For the text-containing cell, return its midpoint in (X, Y) coordinate format. 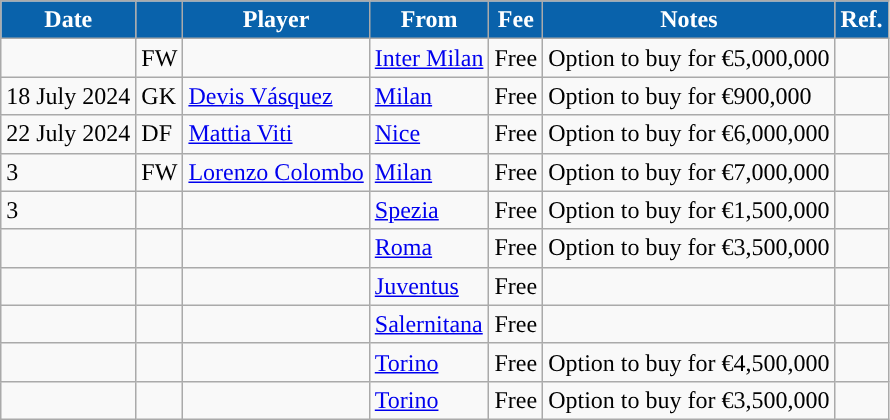
Lorenzo Colombo (276, 172)
Option to buy for €6,000,000 (689, 134)
Option to buy for €900,000 (689, 96)
22 July 2024 (68, 134)
Juventus (429, 286)
GK (160, 96)
Option to buy for €7,000,000 (689, 172)
Ref. (862, 20)
Spezia (429, 210)
Option to buy for €5,000,000 (689, 58)
Date (68, 20)
Roma (429, 248)
Notes (689, 20)
Player (276, 20)
Option to buy for €1,500,000 (689, 210)
Fee (516, 20)
Nice (429, 134)
Salernitana (429, 324)
Devis Vásquez (276, 96)
Inter Milan (429, 58)
Option to buy for €4,500,000 (689, 362)
Mattia Viti (276, 134)
DF (160, 134)
18 July 2024 (68, 96)
From (429, 20)
